Detect which cell encompasses the target text, then output its [X, Y] center coordinate. 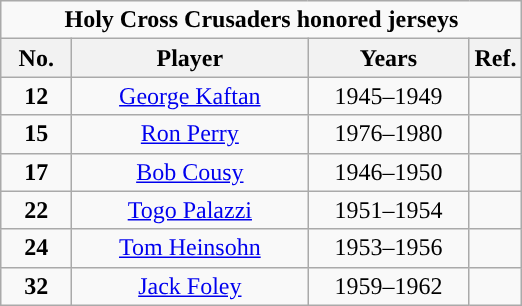
Years [388, 58]
Player [190, 58]
Ron Perry [190, 134]
Holy Cross Crusaders honored jerseys [262, 20]
No. [36, 58]
12 [36, 96]
Togo Palazzi [190, 210]
1951–1954 [388, 210]
1959–1962 [388, 286]
22 [36, 210]
17 [36, 172]
1953–1956 [388, 248]
George Kaftan [190, 96]
1946–1950 [388, 172]
Tom Heinsohn [190, 248]
Ref. [496, 58]
1976–1980 [388, 134]
24 [36, 248]
1945–1949 [388, 96]
15 [36, 134]
32 [36, 286]
Bob Cousy [190, 172]
Jack Foley [190, 286]
